Detect which cell encompasses the target text, then output its (X, Y) center coordinate. 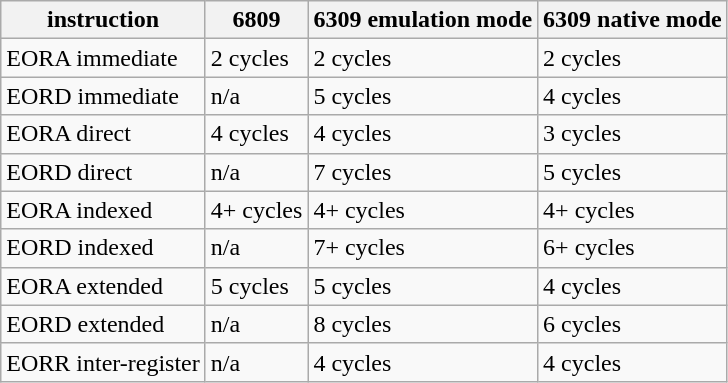
EORD extended (104, 324)
EORA immediate (104, 58)
6309 emulation mode (423, 20)
EORA direct (104, 134)
7+ cycles (423, 248)
6809 (256, 20)
3 cycles (633, 134)
EORD immediate (104, 96)
7 cycles (423, 172)
8 cycles (423, 324)
instruction (104, 20)
EORD indexed (104, 248)
6+ cycles (633, 248)
6309 native mode (633, 20)
6 cycles (633, 324)
EORR inter-register (104, 362)
EORD direct (104, 172)
EORA indexed (104, 210)
EORA extended (104, 286)
